Determine the (X, Y) coordinate at the center of the cell enclosing the given text.  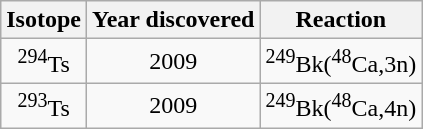
Year discovered (172, 20)
249Bk(48Ca,3n) (341, 62)
294Ts (44, 62)
249Bk(48Ca,4n) (341, 106)
293Ts (44, 106)
Reaction (341, 20)
Isotope (44, 20)
